Identify which cell holds the provided text, then report its [x, y] central coordinate. 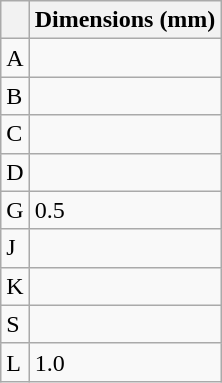
G [15, 210]
L [15, 362]
0.5 [125, 210]
S [15, 324]
1.0 [125, 362]
B [15, 96]
D [15, 172]
A [15, 58]
K [15, 286]
Dimensions (mm) [125, 20]
J [15, 248]
C [15, 134]
